From the cell containing the given text, extract its center point as (X, Y) coordinate. 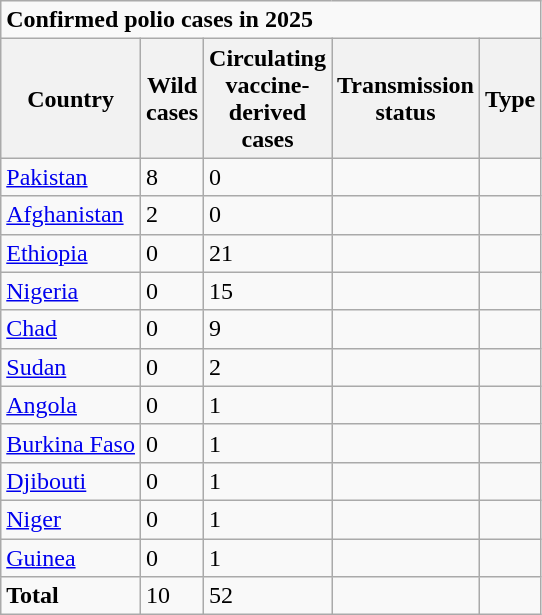
Type (510, 98)
Djibouti (71, 481)
Total (71, 596)
Afghanistan (71, 215)
10 (172, 596)
Sudan (71, 367)
Wildcases (172, 98)
Guinea (71, 557)
15 (268, 291)
Nigeria (71, 291)
Transmissionstatus (406, 98)
9 (268, 329)
Niger (71, 519)
Circulatingvaccine-derivedcases (268, 98)
52 (268, 596)
Confirmed polio cases in 2025 (271, 20)
21 (268, 253)
Country (71, 98)
Pakistan (71, 177)
Angola (71, 405)
Burkina Faso (71, 443)
Ethiopia (71, 253)
Chad (71, 329)
8 (172, 177)
